From the cell containing the given text, extract its center point as (X, Y) coordinate. 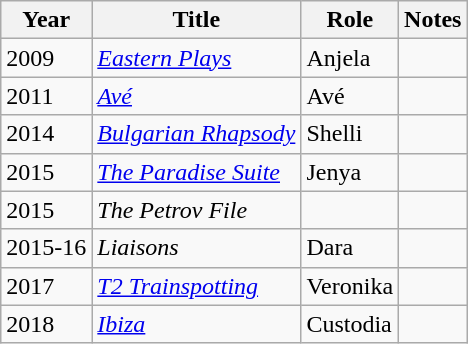
Dara (350, 248)
Eastern Plays (196, 58)
2018 (46, 324)
Shelli (350, 134)
T2 Trainspotting (196, 286)
2009 (46, 58)
The Petrov File (196, 210)
2015-16 (46, 248)
Ibiza (196, 324)
Title (196, 20)
Liaisons (196, 248)
Anjela (350, 58)
Custodia (350, 324)
Jenya (350, 172)
2011 (46, 96)
Year (46, 20)
Bulgarian Rhapsody (196, 134)
The Paradise Suite (196, 172)
2017 (46, 286)
2014 (46, 134)
Notes (433, 20)
Veronika (350, 286)
Role (350, 20)
